Scan for the cell matching the given text and deliver its [X, Y] coordinate at center. 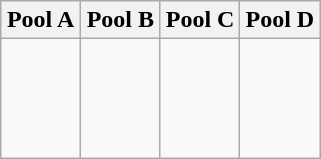
Pool C [200, 20]
Pool D [280, 20]
Pool B [120, 20]
Pool A [41, 20]
